Output the (X, Y) coordinate of the center of the cell containing the given text.  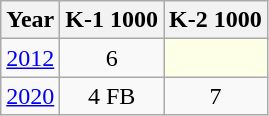
2012 (30, 58)
2020 (30, 96)
Year (30, 20)
6 (112, 58)
K-1 1000 (112, 20)
K-2 1000 (216, 20)
7 (216, 96)
4 FB (112, 96)
